Provide the (x, y) coordinate of the cell's center where the given text is located.  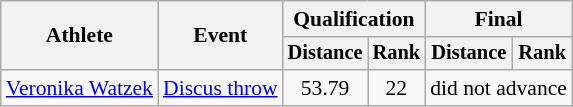
53.79 (326, 88)
Athlete (80, 36)
Event (220, 36)
Veronika Watzek (80, 88)
Discus throw (220, 88)
Qualification (354, 19)
did not advance (498, 88)
22 (397, 88)
Final (498, 19)
